From the cell containing the given text, extract its center point as [x, y] coordinate. 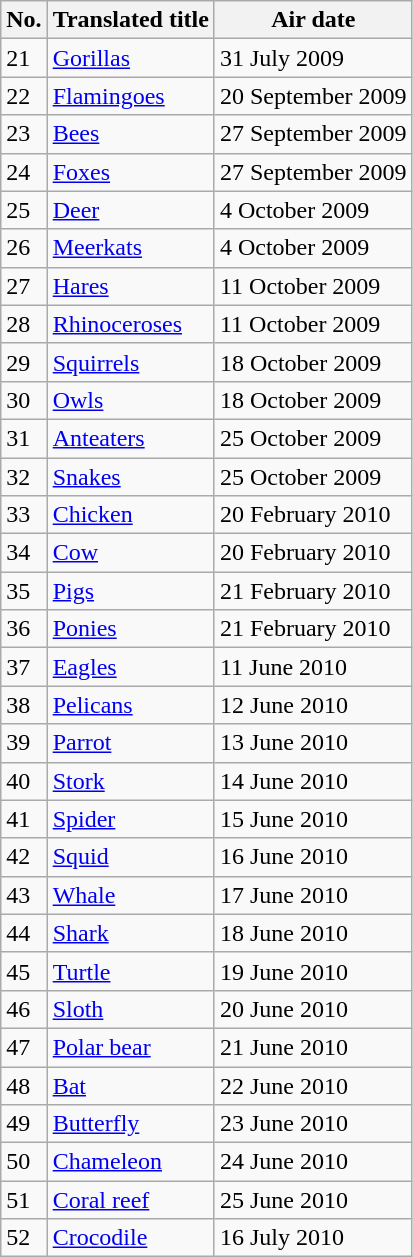
36 [24, 629]
50 [24, 1162]
40 [24, 781]
Eagles [130, 667]
Bat [130, 1085]
39 [24, 743]
Spider [130, 819]
Rhinoceroses [130, 324]
Snakes [130, 477]
25 [24, 210]
Shark [130, 933]
Deer [130, 210]
52 [24, 1238]
Crocodile [130, 1238]
46 [24, 1009]
51 [24, 1200]
44 [24, 933]
Sloth [130, 1009]
32 [24, 477]
38 [24, 705]
Stork [130, 781]
Chameleon [130, 1162]
28 [24, 324]
22 June 2010 [313, 1085]
20 June 2010 [313, 1009]
22 [24, 96]
27 [24, 286]
Flamingoes [130, 96]
Owls [130, 400]
Translated title [130, 20]
Butterfly [130, 1124]
Anteaters [130, 438]
Cow [130, 553]
Pigs [130, 591]
Ponies [130, 629]
42 [24, 857]
20 September 2009 [313, 96]
Turtle [130, 971]
17 June 2010 [313, 895]
Whale [130, 895]
43 [24, 895]
34 [24, 553]
Gorillas [130, 58]
33 [24, 515]
16 June 2010 [313, 857]
29 [24, 362]
35 [24, 591]
15 June 2010 [313, 819]
26 [24, 248]
Bees [130, 134]
Parrot [130, 743]
11 June 2010 [313, 667]
Squid [130, 857]
24 [24, 172]
41 [24, 819]
Chicken [130, 515]
21 [24, 58]
47 [24, 1047]
24 June 2010 [313, 1162]
19 June 2010 [313, 971]
31 July 2009 [313, 58]
16 July 2010 [313, 1238]
23 [24, 134]
25 June 2010 [313, 1200]
30 [24, 400]
37 [24, 667]
14 June 2010 [313, 781]
31 [24, 438]
23 June 2010 [313, 1124]
12 June 2010 [313, 705]
Pelicans [130, 705]
21 June 2010 [313, 1047]
Hares [130, 286]
No. [24, 20]
13 June 2010 [313, 743]
Meerkats [130, 248]
49 [24, 1124]
Polar bear [130, 1047]
Squirrels [130, 362]
Coral reef [130, 1200]
Foxes [130, 172]
45 [24, 971]
Air date [313, 20]
18 June 2010 [313, 933]
48 [24, 1085]
